Return [X, Y] of the center of cell containing provided text 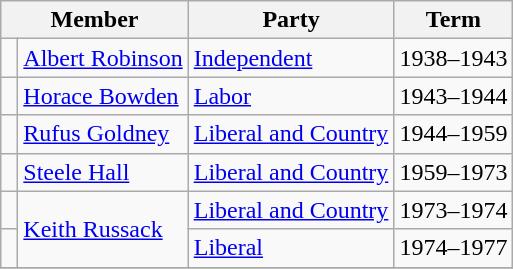
1959–1973 [454, 172]
1973–1974 [454, 210]
Horace Bowden [103, 96]
Rufus Goldney [103, 134]
Term [454, 20]
1944–1959 [454, 134]
Keith Russack [103, 229]
Albert Robinson [103, 58]
1974–1977 [454, 248]
Liberal [291, 248]
Member [94, 20]
Labor [291, 96]
1938–1943 [454, 58]
Party [291, 20]
1943–1944 [454, 96]
Steele Hall [103, 172]
Independent [291, 58]
